Extract the (X, Y) coordinate from the center of the cell holding the provided text.  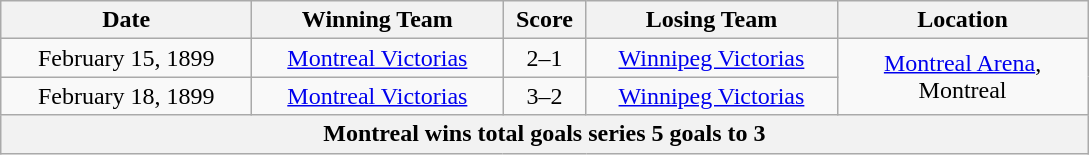
Score (544, 20)
February 18, 1899 (126, 96)
Losing Team (712, 20)
Date (126, 20)
Winning Team (378, 20)
February 15, 1899 (126, 58)
Montreal Arena, Montreal (962, 77)
3–2 (544, 96)
Location (962, 20)
Montreal wins total goals series 5 goals to 3 (544, 134)
2–1 (544, 58)
